Pinpoint the cell where the given text exists, returning its [x, y] midpoint coordinate. 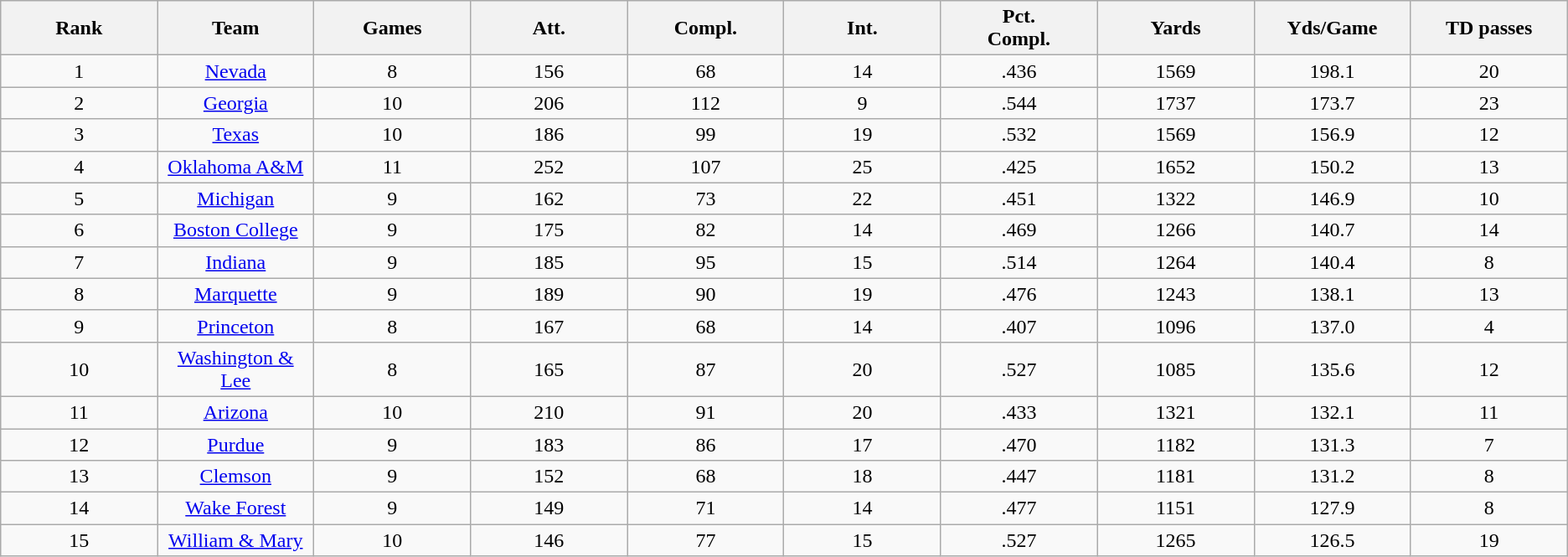
137.0 [1332, 326]
1321 [1176, 412]
Pct.Compl. [1019, 28]
173.7 [1332, 103]
135.6 [1332, 369]
175 [549, 230]
.433 [1019, 412]
Team [236, 28]
131.2 [1332, 477]
186 [549, 135]
1 [79, 71]
167 [549, 326]
Rank [79, 28]
Princeton [236, 326]
22 [863, 199]
73 [705, 199]
Wake Forest [236, 508]
131.3 [1332, 445]
.470 [1019, 445]
86 [705, 445]
Int. [863, 28]
156.9 [1332, 135]
Georgia [236, 103]
6 [79, 230]
146.9 [1332, 199]
1266 [1176, 230]
206 [549, 103]
Yds/Game [1332, 28]
165 [549, 369]
150.2 [1332, 167]
1243 [1176, 294]
189 [549, 294]
82 [705, 230]
Purdue [236, 445]
Michigan [236, 199]
1085 [1176, 369]
198.1 [1332, 71]
.447 [1019, 477]
71 [705, 508]
91 [705, 412]
127.9 [1332, 508]
156 [549, 71]
210 [549, 412]
252 [549, 167]
140.4 [1332, 262]
Texas [236, 135]
Boston College [236, 230]
Oklahoma A&M [236, 167]
.436 [1019, 71]
Compl. [705, 28]
.425 [1019, 167]
140.7 [1332, 230]
.544 [1019, 103]
.451 [1019, 199]
1264 [1176, 262]
90 [705, 294]
Att. [549, 28]
1151 [1176, 508]
.476 [1019, 294]
77 [705, 540]
1652 [1176, 167]
23 [1489, 103]
99 [705, 135]
.514 [1019, 262]
.469 [1019, 230]
95 [705, 262]
17 [863, 445]
87 [705, 369]
1322 [1176, 199]
3 [79, 135]
1265 [1176, 540]
138.1 [1332, 294]
TD passes [1489, 28]
112 [705, 103]
Clemson [236, 477]
Marquette [236, 294]
162 [549, 199]
Games [392, 28]
132.1 [1332, 412]
185 [549, 262]
.477 [1019, 508]
Arizona [236, 412]
126.5 [1332, 540]
1181 [1176, 477]
5 [79, 199]
1737 [1176, 103]
2 [79, 103]
1182 [1176, 445]
1096 [1176, 326]
18 [863, 477]
Indiana [236, 262]
.407 [1019, 326]
25 [863, 167]
183 [549, 445]
Yards [1176, 28]
149 [549, 508]
Nevada [236, 71]
William & Mary [236, 540]
Washington & Lee [236, 369]
146 [549, 540]
.532 [1019, 135]
152 [549, 477]
107 [705, 167]
